Return the [X, Y] coordinate for the center point of the cell that contains the specified text.  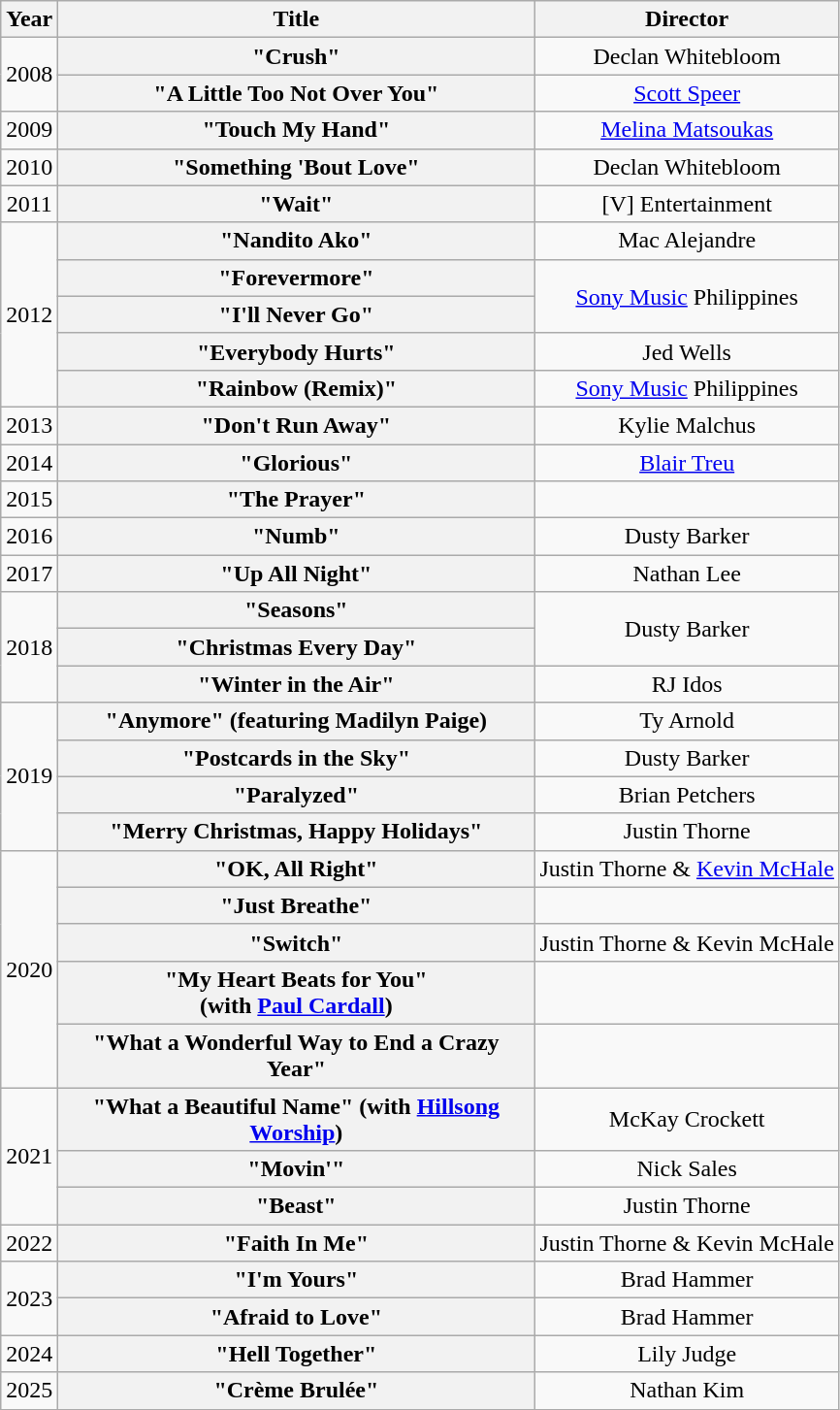
"What a Beautiful Name" (with Hillsong Worship) [297, 1118]
2012 [29, 314]
2016 [29, 537]
"Just Breathe" [297, 905]
"Crème Brulée" [297, 1391]
RJ Idos [687, 684]
Mac Alejandre [687, 241]
Director [687, 19]
"Forevermore" [297, 278]
"Beast" [297, 1206]
"I'm Yours" [297, 1280]
[V] Entertainment [687, 204]
"Something 'Bout Love" [297, 167]
"Faith In Me" [297, 1243]
2025 [29, 1391]
2014 [29, 463]
"Crush" [297, 56]
"Switch" [297, 942]
"Wait" [297, 204]
2013 [29, 425]
"My Heart Beats for You"(with Paul Cardall) [297, 992]
Kylie Malchus [687, 425]
"Postcards in the Sky" [297, 758]
"What a Wonderful Way to End a Crazy Year" [297, 1056]
"Touch My Hand" [297, 130]
"OK, All Right" [297, 869]
Year [29, 19]
2017 [29, 574]
2010 [29, 167]
Ty Arnold [687, 721]
"Anymore" (featuring Madilyn Paige) [297, 721]
Lily Judge [687, 1354]
"Nandito Ako" [297, 241]
"Winter in the Air" [297, 684]
"Movin'" [297, 1169]
Melina Matsoukas [687, 130]
2021 [29, 1155]
"Glorious" [297, 463]
"Everybody Hurts" [297, 351]
2008 [29, 75]
2009 [29, 130]
Jed Wells [687, 351]
"Hell Together" [297, 1354]
"Don't Run Away" [297, 425]
Nathan Lee [687, 574]
"Seasons" [297, 610]
Brian Petchers [687, 795]
"I'll Never Go" [297, 314]
"Up All Night" [297, 574]
"A Little Too Not Over You" [297, 93]
"Christmas Every Day" [297, 647]
2015 [29, 500]
2023 [29, 1298]
Title [297, 19]
2022 [29, 1243]
Scott Speer [687, 93]
2019 [29, 776]
McKay Crockett [687, 1118]
"The Prayer" [297, 500]
Blair Treu [687, 463]
"Afraid to Love" [297, 1317]
"Numb" [297, 537]
"Rainbow (Remix)" [297, 388]
2018 [29, 647]
2020 [29, 968]
"Paralyzed" [297, 795]
2011 [29, 204]
"Merry Christmas, Happy Holidays" [297, 832]
2024 [29, 1354]
Nick Sales [687, 1169]
Nathan Kim [687, 1391]
